From the cell containing the given text, extract its center point as [x, y] coordinate. 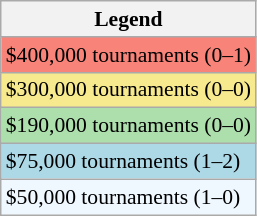
$50,000 tournaments (1–0) [128, 197]
Legend [128, 19]
$300,000 tournaments (0–0) [128, 90]
$190,000 tournaments (0–0) [128, 126]
$75,000 tournaments (1–2) [128, 162]
$400,000 tournaments (0–1) [128, 55]
